Detect which cell encompasses the target text, then output its (X, Y) center coordinate. 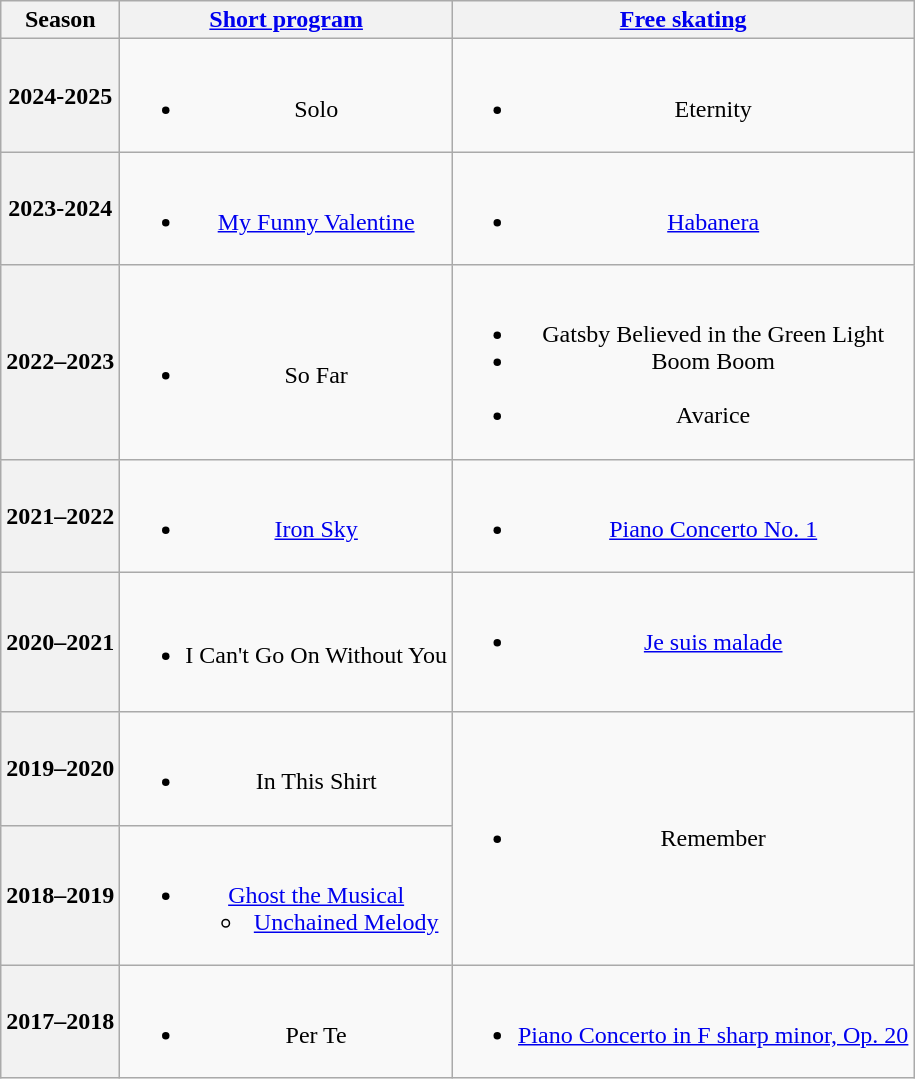
Gatsby Believed in the Green Light Boom Boom Avarice (682, 362)
2017–2018 (60, 1022)
I Can't Go On Without You (286, 642)
2024-2025 (60, 96)
Eternity (682, 96)
Solo (286, 96)
Free skating (682, 20)
Je suis malade (682, 642)
In This Shirt (286, 768)
Per Te (286, 1022)
Iron Sky (286, 516)
2022–2023 (60, 362)
Season (60, 20)
Short program (286, 20)
Habanera (682, 208)
2021–2022 (60, 516)
2020–2021 (60, 642)
2023-2024 (60, 208)
Remember (682, 838)
My Funny Valentine (286, 208)
2019–2020 (60, 768)
So Far (286, 362)
Piano Concerto in F sharp minor, Op. 20 (682, 1022)
Piano Concerto No. 1 (682, 516)
Ghost the Musical Unchained Melody (286, 895)
2018–2019 (60, 895)
